For the text-containing cell, return its midpoint in [x, y] coordinate format. 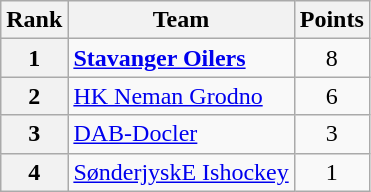
SønderjyskE Ishockey [181, 172]
2 [34, 96]
Points [332, 20]
Rank [34, 20]
4 [34, 172]
DAB-Docler [181, 134]
HK Neman Grodno [181, 96]
8 [332, 58]
Stavanger Oilers [181, 58]
6 [332, 96]
Team [181, 20]
